Scan for the cell matching the given text and deliver its [x, y] coordinate at center. 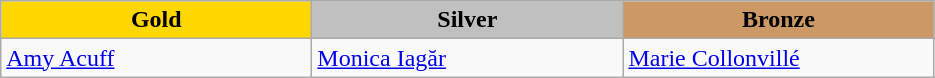
Monica Iagăr [468, 58]
Bronze [778, 20]
Marie Collonvillé [778, 58]
Gold [156, 20]
Silver [468, 20]
Amy Acuff [156, 58]
